For the text-containing cell, return its midpoint in (X, Y) coordinate format. 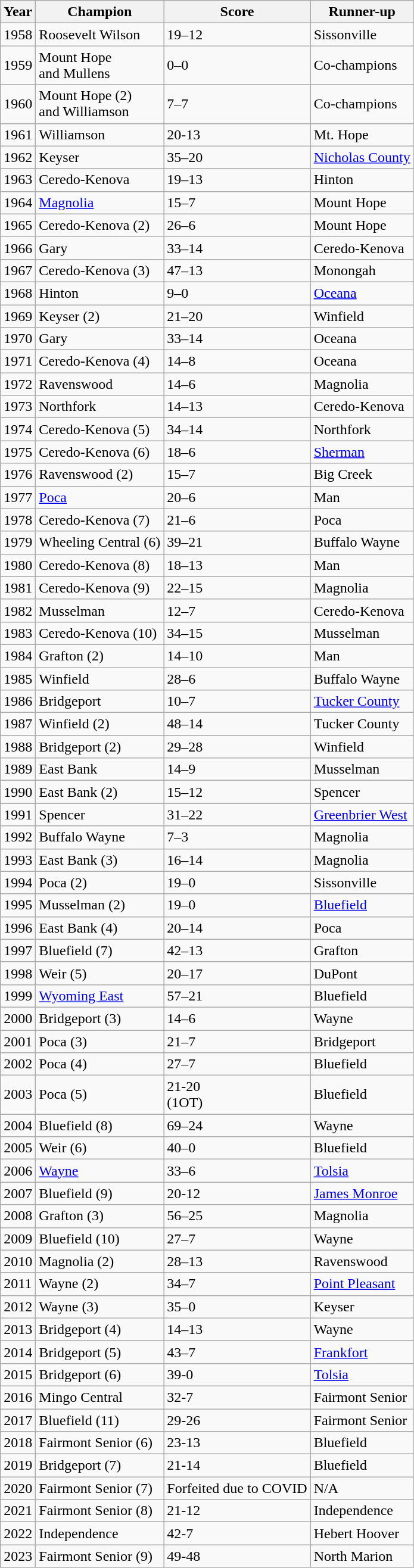
1983 (18, 633)
Ceredo-Kenova (10) (100, 633)
2019 (18, 1466)
1993 (18, 860)
7–3 (237, 837)
19–13 (237, 180)
2020 (18, 1488)
29–28 (237, 747)
2002 (18, 1064)
East Bank (100, 769)
Musselman (2) (100, 905)
21–20 (237, 316)
31–22 (237, 815)
2022 (18, 1533)
Bridgeport (2) (100, 747)
21-12 (237, 1511)
1970 (18, 339)
Poca (5) (100, 1095)
East Bank (3) (100, 860)
39–21 (237, 543)
Grafton (2) (100, 656)
20–17 (237, 973)
1960 (18, 104)
Ceredo-Kenova (8) (100, 565)
Poca (4) (100, 1064)
DuPont (362, 973)
1974 (18, 429)
21–7 (237, 1042)
1985 (18, 678)
Bridgeport (6) (100, 1374)
14–10 (237, 656)
48–14 (237, 724)
14–9 (237, 769)
Bluefield (7) (100, 950)
Fairmont Senior (7) (100, 1488)
1966 (18, 248)
1959 (18, 66)
Poca (3) (100, 1042)
35–20 (237, 157)
7–7 (237, 104)
1968 (18, 293)
Williamson (100, 135)
1994 (18, 883)
Wayne (3) (100, 1307)
28–6 (237, 678)
43–7 (237, 1352)
1969 (18, 316)
22–15 (237, 588)
39-0 (237, 1374)
21-14 (237, 1466)
1988 (18, 747)
34–15 (237, 633)
1979 (18, 543)
Bridgeport (7) (100, 1466)
Magnolia (2) (100, 1261)
1964 (18, 202)
2007 (18, 1193)
0–0 (237, 66)
Bridgeport (4) (100, 1329)
1998 (18, 973)
47–13 (237, 270)
18–6 (237, 452)
Wyoming East (100, 996)
Wayne (2) (100, 1284)
19–12 (237, 35)
2011 (18, 1284)
10–7 (237, 702)
1982 (18, 610)
Champion (100, 12)
1958 (18, 35)
1973 (18, 407)
North Marion (362, 1556)
Ceredo-Kenova (4) (100, 361)
Year (18, 12)
Ceredo-Kenova (7) (100, 520)
1991 (18, 815)
Ceredo-Kenova (6) (100, 452)
42–13 (237, 950)
Ceredo-Kenova (3) (100, 270)
1965 (18, 225)
20-13 (237, 135)
1971 (18, 361)
Bluefield (10) (100, 1239)
2004 (18, 1126)
14–8 (237, 361)
1997 (18, 950)
1981 (18, 588)
Fairmont Senior (8) (100, 1511)
Greenbrier West (362, 815)
Mingo Central (100, 1397)
23-13 (237, 1443)
2021 (18, 1511)
Wheeling Central (6) (100, 543)
Point Pleasant (362, 1284)
33–6 (237, 1171)
Frankfort (362, 1352)
Mount Hope (2)and Williamson (100, 104)
1992 (18, 837)
1990 (18, 792)
East Bank (2) (100, 792)
49-48 (237, 1556)
1987 (18, 724)
2009 (18, 1239)
Forfeited due to COVID (237, 1488)
1967 (18, 270)
20-12 (237, 1193)
57–21 (237, 996)
34–7 (237, 1284)
26–6 (237, 225)
Ceredo-Kenova (2) (100, 225)
9–0 (237, 293)
Bluefield (8) (100, 1126)
28–13 (237, 1261)
56–25 (237, 1216)
Roosevelt Wilson (100, 35)
Poca (2) (100, 883)
Mt. Hope (362, 135)
2008 (18, 1216)
1999 (18, 996)
69–24 (237, 1126)
2013 (18, 1329)
Fairmont Senior (9) (100, 1556)
Runner-up (362, 12)
21–6 (237, 520)
1972 (18, 384)
2005 (18, 1148)
16–14 (237, 860)
2000 (18, 1018)
1989 (18, 769)
42-7 (237, 1533)
Monongah (362, 270)
Ceredo-Kenova (9) (100, 588)
1977 (18, 497)
Keyser (2) (100, 316)
29-26 (237, 1420)
Grafton (3) (100, 1216)
2017 (18, 1420)
12–7 (237, 610)
Weir (5) (100, 973)
James Monroe (362, 1193)
21-20(1OT) (237, 1095)
Nicholas County (362, 157)
1962 (18, 157)
34–14 (237, 429)
Grafton (362, 950)
2006 (18, 1171)
1980 (18, 565)
2015 (18, 1374)
1975 (18, 452)
Weir (6) (100, 1148)
Bridgeport (5) (100, 1352)
Bridgeport (3) (100, 1018)
18–13 (237, 565)
1961 (18, 135)
Fairmont Senior (6) (100, 1443)
2003 (18, 1095)
2012 (18, 1307)
1996 (18, 928)
Score (237, 12)
1995 (18, 905)
32-7 (237, 1397)
1978 (18, 520)
35–0 (237, 1307)
Winfield (2) (100, 724)
2016 (18, 1397)
15–12 (237, 792)
2001 (18, 1042)
Hebert Hoover (362, 1533)
Bluefield (9) (100, 1193)
East Bank (4) (100, 928)
20–6 (237, 497)
Bluefield (11) (100, 1420)
1976 (18, 475)
2018 (18, 1443)
Ceredo-Kenova (5) (100, 429)
40–0 (237, 1148)
2014 (18, 1352)
N/A (362, 1488)
Big Creek (362, 475)
2023 (18, 1556)
Mount Hopeand Mullens (100, 66)
1984 (18, 656)
1986 (18, 702)
2010 (18, 1261)
1963 (18, 180)
Sherman (362, 452)
20–14 (237, 928)
Ravenswood (2) (100, 475)
